Return the (X, Y) coordinate for the center point of the cell that contains the specified text.  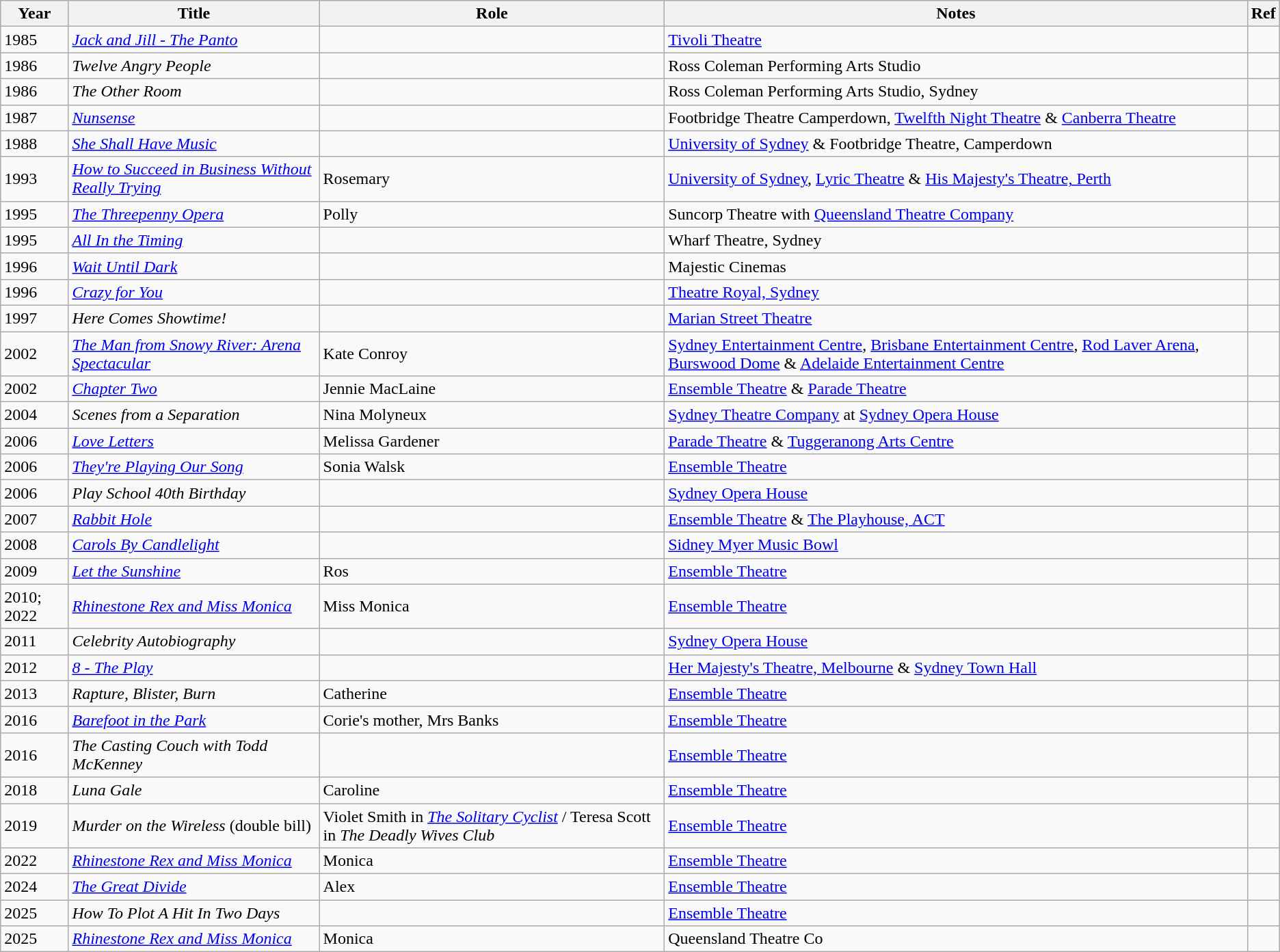
Love Letters (194, 441)
1985 (34, 40)
Twelve Angry People (194, 66)
Luna Gale (194, 790)
Suncorp Theatre with Queensland Theatre Company (956, 214)
2007 (34, 519)
Notes (956, 14)
Parade Theatre & Tuggeranong Arts Centre (956, 441)
2011 (34, 642)
Tivoli Theatre (956, 40)
Wait Until Dark (194, 266)
Ensemble Theatre & The Playhouse, ACT (956, 519)
Catherine (492, 693)
Here Comes Showtime! (194, 318)
Celebrity Autobiography (194, 642)
Scenes from a Separation (194, 415)
Jack and Jill - The Panto (194, 40)
Majestic Cinemas (956, 266)
Sydney Theatre Company at Sydney Opera House (956, 415)
Rapture, Blister, Burn (194, 693)
1993 (34, 179)
Sydney Entertainment Centre, Brisbane Entertainment Centre, Rod Laver Arena, Burswood Dome & Adelaide Entertainment Centre (956, 353)
University of Sydney, Lyric Theatre & His Majesty's Theatre, Perth (956, 179)
Title (194, 14)
2012 (34, 667)
2022 (34, 861)
Nina Molyneux (492, 415)
2013 (34, 693)
Her Majesty's Theatre, Melbourne & Sydney Town Hall (956, 667)
Sidney Myer Music Bowl (956, 545)
Rabbit Hole (194, 519)
2009 (34, 571)
Murder on the Wireless (double bill) (194, 825)
Caroline (492, 790)
2004 (34, 415)
How To Plot A Hit In Two Days (194, 913)
1997 (34, 318)
Barefoot in the Park (194, 719)
Ross Coleman Performing Arts Studio (956, 66)
The Other Room (194, 92)
2018 (34, 790)
The Man from Snowy River: Arena Spectacular (194, 353)
2008 (34, 545)
Wharf Theatre, Sydney (956, 240)
University of Sydney & Footbridge Theatre, Camperdown (956, 144)
Theatre Royal, Sydney (956, 292)
Corie's mother, Mrs Banks (492, 719)
Ross Coleman Performing Arts Studio, Sydney (956, 92)
Let the Sunshine (194, 571)
Marian Street Theatre (956, 318)
2024 (34, 887)
How to Succeed in Business Without Really Trying (194, 179)
Queensland Theatre Co (956, 939)
Year (34, 14)
Play School 40th Birthday (194, 493)
Crazy for You (194, 292)
Footbridge Theatre Camperdown, Twelfth Night Theatre & Canberra Theatre (956, 118)
Jennie MacLaine (492, 389)
Polly (492, 214)
Sonia Walsk (492, 467)
1988 (34, 144)
Ensemble Theatre & Parade Theatre (956, 389)
Violet Smith in The Solitary Cyclist / Teresa Scott in The Deadly Wives Club (492, 825)
2019 (34, 825)
Chapter Two (194, 389)
They're Playing Our Song (194, 467)
Carols By Candlelight (194, 545)
2010; 2022 (34, 606)
Kate Conroy (492, 353)
She Shall Have Music (194, 144)
Miss Monica (492, 606)
Alex (492, 887)
Nunsense (194, 118)
Rosemary (492, 179)
Ref (1264, 14)
The Casting Couch with Todd McKenney (194, 755)
All In the Timing (194, 240)
The Threepenny Opera (194, 214)
Melissa Gardener (492, 441)
Ros (492, 571)
The Great Divide (194, 887)
1987 (34, 118)
8 - The Play (194, 667)
Role (492, 14)
